Return [x, y] of the center of cell containing provided text 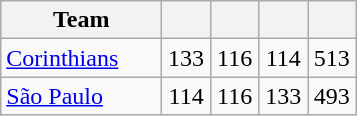
Corinthians [82, 58]
493 [332, 96]
Team [82, 20]
São Paulo [82, 96]
513 [332, 58]
